Find where the given text appears and provide that cell's center as (X, Y) coordinate. 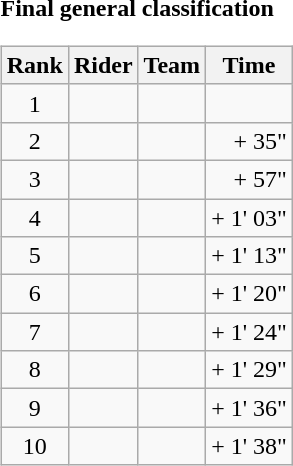
2 (34, 141)
+ 1' 29" (250, 370)
9 (34, 408)
8 (34, 370)
+ 1' 03" (250, 217)
5 (34, 256)
10 (34, 446)
3 (34, 179)
+ 1' 13" (250, 256)
Rank (34, 65)
+ 1' 38" (250, 446)
Rider (103, 65)
Time (250, 65)
Team (172, 65)
+ 57" (250, 179)
+ 35" (250, 141)
6 (34, 294)
4 (34, 217)
+ 1' 36" (250, 408)
+ 1' 20" (250, 294)
+ 1' 24" (250, 332)
7 (34, 332)
1 (34, 103)
